Detect which cell encompasses the target text, then output its [X, Y] center coordinate. 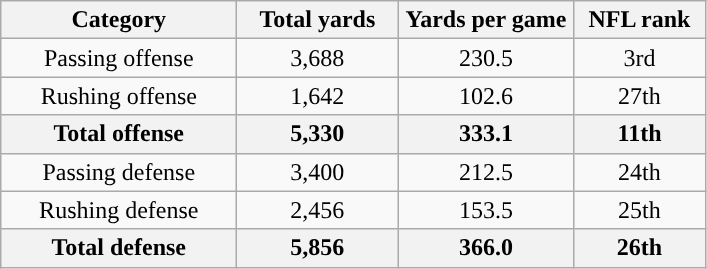
3,688 [318, 58]
212.5 [486, 172]
Rushing offense [119, 96]
Category [119, 20]
333.1 [486, 134]
26th [640, 248]
230.5 [486, 58]
Total defense [119, 248]
Total yards [318, 20]
153.5 [486, 210]
11th [640, 134]
2,456 [318, 210]
Passing defense [119, 172]
Passing offense [119, 58]
NFL rank [640, 20]
24th [640, 172]
3rd [640, 58]
Yards per game [486, 20]
3,400 [318, 172]
366.0 [486, 248]
5,330 [318, 134]
102.6 [486, 96]
25th [640, 210]
Total offense [119, 134]
Rushing defense [119, 210]
27th [640, 96]
5,856 [318, 248]
1,642 [318, 96]
